From the cell containing the given text, extract its center point as (x, y) coordinate. 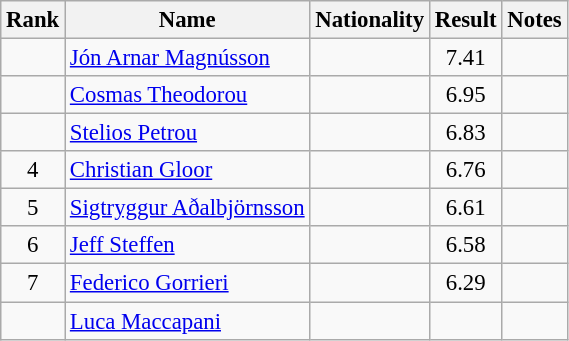
Notes (534, 20)
Cosmas Theodorou (188, 95)
Sigtryggur Aðalbjörnsson (188, 208)
Name (188, 20)
Luca Maccapani (188, 321)
Stelios Petrou (188, 133)
5 (33, 208)
Jón Arnar Magnússon (188, 58)
6.61 (466, 208)
Christian Gloor (188, 170)
7 (33, 283)
4 (33, 170)
6.95 (466, 95)
Nationality (370, 20)
6.29 (466, 283)
6 (33, 245)
6.83 (466, 133)
6.58 (466, 245)
Result (466, 20)
7.41 (466, 58)
Jeff Steffen (188, 245)
Federico Gorrieri (188, 283)
6.76 (466, 170)
Rank (33, 20)
